Return the (X, Y) coordinate for the center point of the cell that contains the specified text.  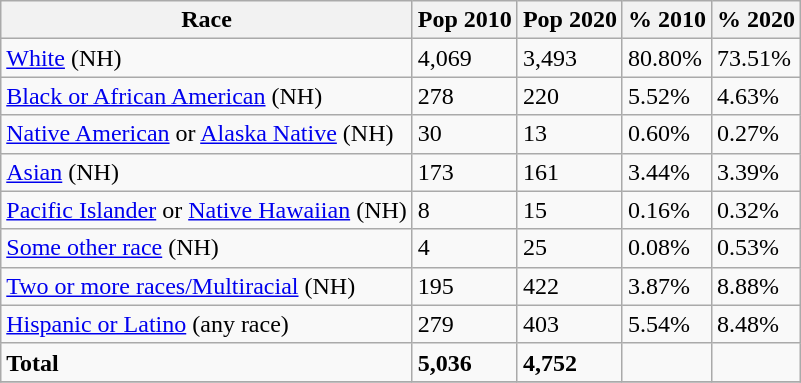
30 (464, 134)
13 (570, 134)
173 (464, 172)
Pacific Islander or Native Hawaiian (NH) (207, 210)
15 (570, 210)
3.44% (666, 172)
4,752 (570, 362)
Black or African American (NH) (207, 96)
0.16% (666, 210)
0.08% (666, 248)
80.80% (666, 58)
8.48% (756, 324)
5,036 (464, 362)
4,069 (464, 58)
3.39% (756, 172)
5.54% (666, 324)
Some other race (NH) (207, 248)
0.60% (666, 134)
278 (464, 96)
195 (464, 286)
4 (464, 248)
Two or more races/Multiracial (NH) (207, 286)
0.27% (756, 134)
220 (570, 96)
% 2010 (666, 20)
Asian (NH) (207, 172)
0.53% (756, 248)
Pop 2010 (464, 20)
279 (464, 324)
% 2020 (756, 20)
8.88% (756, 286)
161 (570, 172)
White (NH) (207, 58)
Pop 2020 (570, 20)
4.63% (756, 96)
8 (464, 210)
403 (570, 324)
Hispanic or Latino (any race) (207, 324)
25 (570, 248)
Race (207, 20)
Total (207, 362)
3,493 (570, 58)
5.52% (666, 96)
73.51% (756, 58)
3.87% (666, 286)
Native American or Alaska Native (NH) (207, 134)
422 (570, 286)
0.32% (756, 210)
